Return (x, y) of the center of cell containing provided text 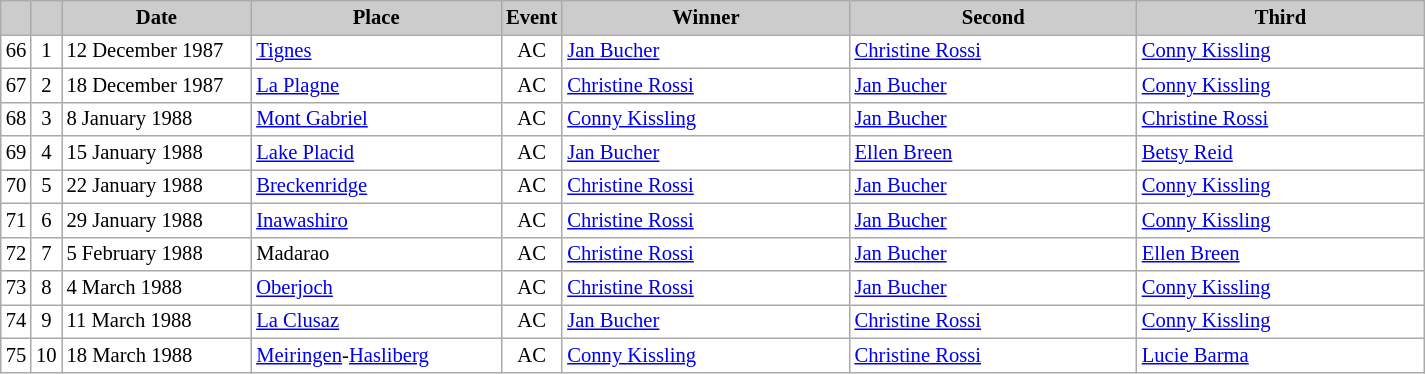
74 (16, 321)
67 (16, 85)
1 (46, 51)
22 January 1988 (157, 186)
11 March 1988 (157, 321)
18 December 1987 (157, 85)
18 March 1988 (157, 355)
3 (46, 119)
2 (46, 85)
Winner (706, 17)
Meiringen-Hasliberg (376, 355)
69 (16, 153)
5 (46, 186)
Date (157, 17)
Event (532, 17)
15 January 1988 (157, 153)
71 (16, 220)
Madarao (376, 254)
7 (46, 254)
Lake Placid (376, 153)
70 (16, 186)
29 January 1988 (157, 220)
6 (46, 220)
Third (1280, 17)
68 (16, 119)
Second (994, 17)
Inawashiro (376, 220)
8 January 1988 (157, 119)
5 February 1988 (157, 254)
10 (46, 355)
La Clusaz (376, 321)
9 (46, 321)
Breckenridge (376, 186)
Place (376, 17)
Oberjoch (376, 287)
12 December 1987 (157, 51)
72 (16, 254)
4 (46, 153)
Tignes (376, 51)
La Plagne (376, 85)
66 (16, 51)
8 (46, 287)
75 (16, 355)
73 (16, 287)
Lucie Barma (1280, 355)
4 March 1988 (157, 287)
Betsy Reid (1280, 153)
Mont Gabriel (376, 119)
